Scan for the cell matching the given text and deliver its [x, y] coordinate at center. 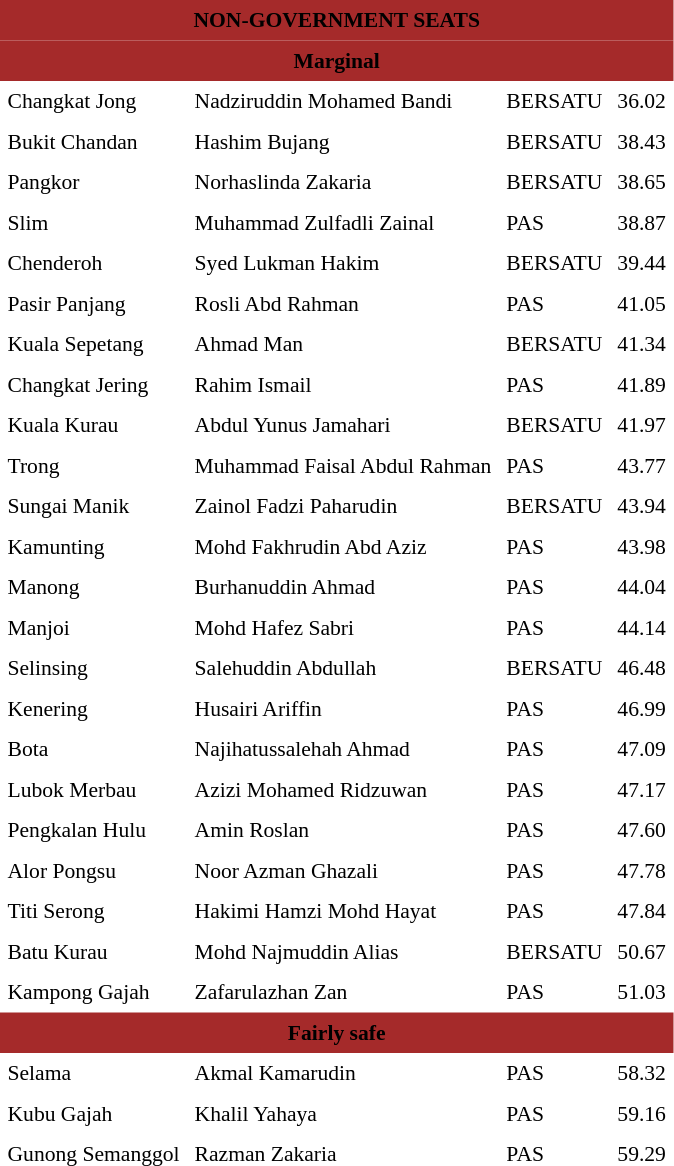
Pasir Panjang [94, 303]
47.60 [642, 830]
38.43 [642, 141]
Hashim Bujang [343, 141]
Mohd Najmuddin Alias [343, 951]
Kampong Gajah [94, 992]
47.09 [642, 749]
Sungai Manik [94, 506]
Norhaslinda Zakaria [343, 182]
Kuala Kurau [94, 425]
Changkat Jering [94, 384]
Rosli Abd Rahman [343, 303]
Bota [94, 749]
Mohd Hafez Sabri [343, 627]
Lubok Merbau [94, 789]
41.34 [642, 344]
Muhammad Zulfadli Zainal [343, 222]
41.97 [642, 425]
43.77 [642, 465]
Noor Azman Ghazali [343, 870]
38.65 [642, 182]
Khalil Yahaya [343, 1113]
47.78 [642, 870]
36.02 [642, 101]
Alor Pongsu [94, 870]
Batu Kurau [94, 951]
Akmal Kamarudin [343, 1073]
43.98 [642, 546]
Nadziruddin Mohamed Bandi [343, 101]
58.32 [642, 1073]
47.17 [642, 789]
46.99 [642, 708]
Azizi Mohamed Ridzuwan [343, 789]
43.94 [642, 506]
Zafarulazhan Zan [343, 992]
Amin Roslan [343, 830]
Pangkor [94, 182]
38.87 [642, 222]
Kubu Gajah [94, 1113]
Selama [94, 1073]
Husairi Ariffin [343, 708]
Chenderoh [94, 263]
Hakimi Hamzi Mohd Hayat [343, 911]
Selinsing [94, 668]
Abdul Yunus Jamahari [343, 425]
Fairly safe [336, 1032]
Muhammad Faisal Abdul Rahman [343, 465]
44.14 [642, 627]
Marginal [336, 60]
Kamunting [94, 546]
Manjoi [94, 627]
47.84 [642, 911]
Rahim Ismail [343, 384]
Titi Serong [94, 911]
Kenering [94, 708]
Changkat Jong [94, 101]
Manong [94, 587]
Najihatussalehah Ahmad [343, 749]
50.67 [642, 951]
41.05 [642, 303]
39.44 [642, 263]
Burhanuddin Ahmad [343, 587]
59.16 [642, 1113]
Salehuddin Abdullah [343, 668]
41.89 [642, 384]
Syed Lukman Hakim [343, 263]
NON-GOVERNMENT SEATS [336, 20]
44.04 [642, 587]
Ahmad Man [343, 344]
Slim [94, 222]
Pengkalan Hulu [94, 830]
Zainol Fadzi Paharudin [343, 506]
Kuala Sepetang [94, 344]
Mohd Fakhrudin Abd Aziz [343, 546]
Bukit Chandan [94, 141]
46.48 [642, 668]
51.03 [642, 992]
Trong [94, 465]
